Determine the (X, Y) coordinate at the center of the cell enclosing the given text.  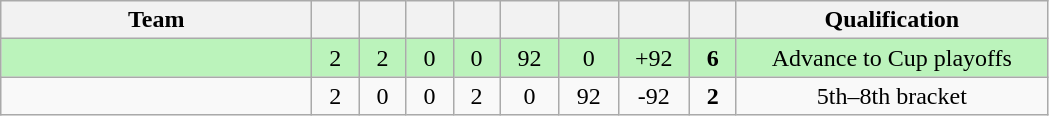
+92 (654, 58)
-92 (654, 96)
Advance to Cup playoffs (892, 58)
Qualification (892, 20)
Team (156, 20)
6 (712, 58)
5th–8th bracket (892, 96)
